Extract the (X, Y) coordinate from the center of the cell holding the provided text.  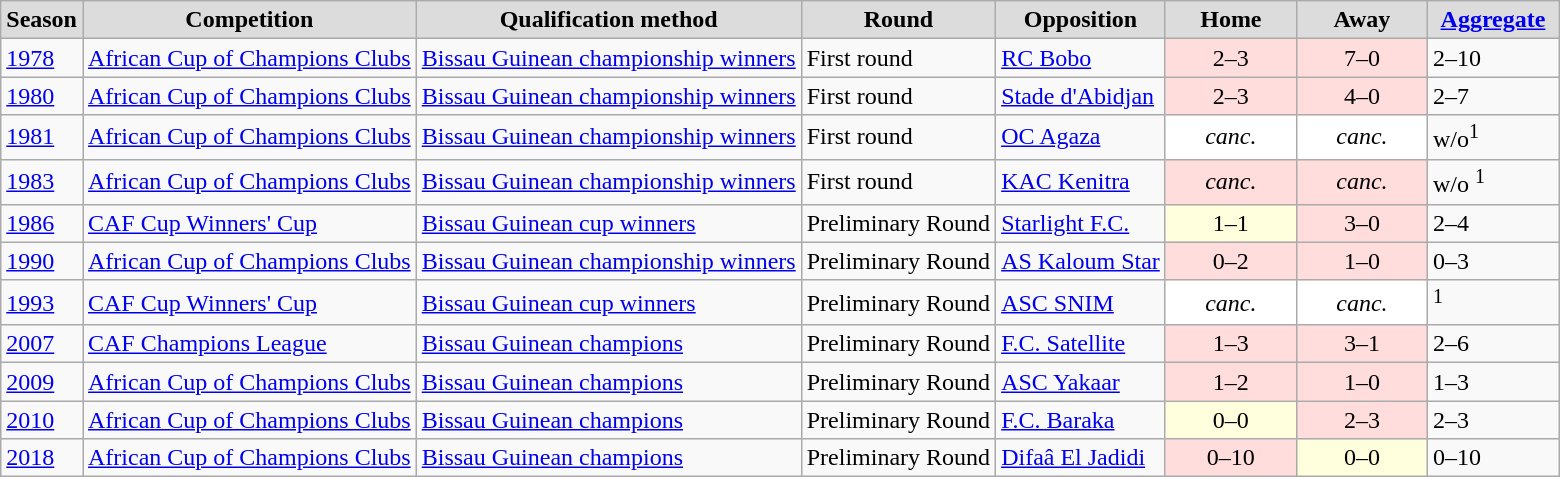
1981 (42, 138)
1983 (42, 182)
1–1 (1230, 223)
Season (42, 20)
Starlight F.C. (1081, 223)
ASC Yakaar (1081, 382)
F.C. Satellite (1081, 344)
RC Bobo (1081, 58)
7–0 (1362, 58)
1978 (42, 58)
KAC Kenitra (1081, 182)
2–10 (1492, 58)
2–6 (1492, 344)
ASC SNIM (1081, 302)
1–2 (1230, 382)
3–0 (1362, 223)
Stade d'Abidjan (1081, 96)
Home (1230, 20)
1986 (42, 223)
3–1 (1362, 344)
2018 (42, 458)
w/o 1 (1492, 182)
OC Agaza (1081, 138)
2–4 (1492, 223)
2010 (42, 420)
F.C. Baraka (1081, 420)
AS Kaloum Star (1081, 261)
CAF Champions League (249, 344)
2–7 (1492, 96)
Away (1362, 20)
0–2 (1230, 261)
1990 (42, 261)
w/o1 (1492, 138)
Qualification method (608, 20)
Competition (249, 20)
4–0 (1362, 96)
1980 (42, 96)
Aggregate (1492, 20)
2007 (42, 344)
Opposition (1081, 20)
Round (898, 20)
1993 (42, 302)
0–3 (1492, 261)
Difaâ El Jadidi (1081, 458)
1 (1492, 302)
2009 (42, 382)
